Pinpoint the cell where the given text exists, returning its [x, y] midpoint coordinate. 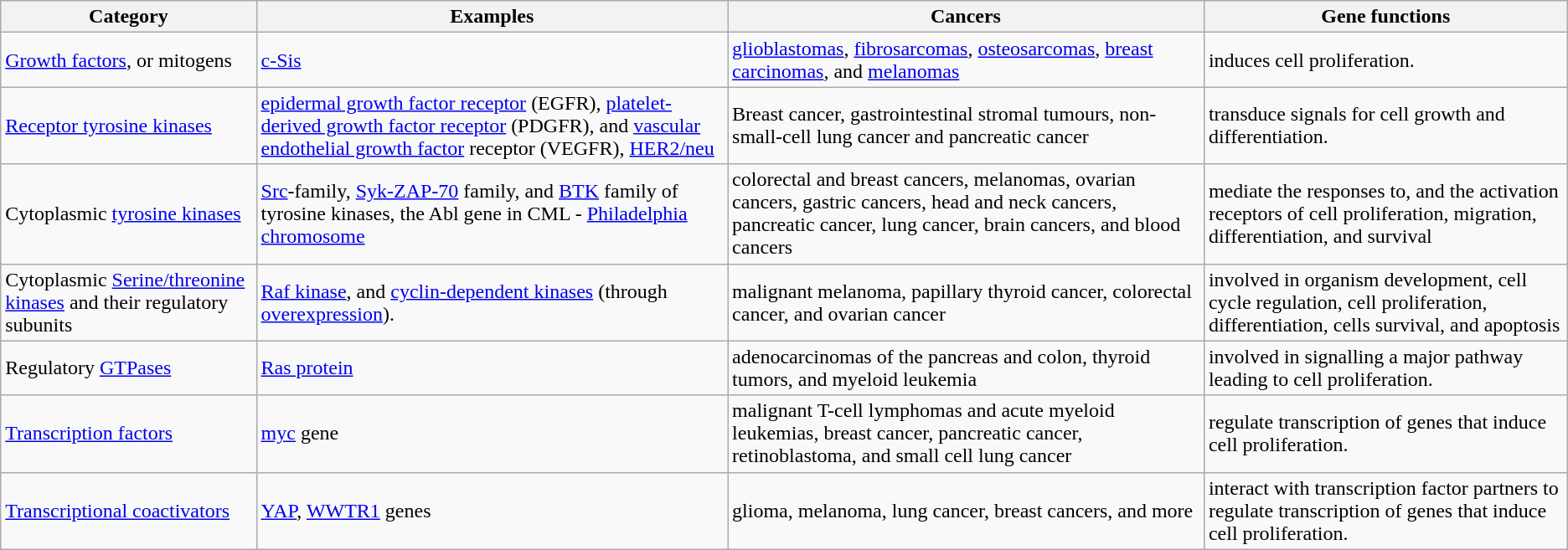
Examples [492, 17]
Raf kinase, and cyclin-dependent kinases (through overexpression). [492, 302]
Receptor tyrosine kinases [129, 126]
Breast cancer, gastrointestinal stromal tumours, non-small-cell lung cancer and pancreatic cancer [967, 126]
Ras protein [492, 368]
transduce signals for cell growth and differentiation. [1385, 126]
Cytoplasmic tyrosine kinases [129, 214]
YAP, WWTR1 genes [492, 511]
myc gene [492, 434]
interact with transcription factor partners to regulate transcription of genes that induce cell proliferation. [1385, 511]
Cytoplasmic Serine/threonine kinases and their regulatory subunits [129, 302]
Growth factors, or mitogens [129, 60]
Category [129, 17]
Regulatory GTPases [129, 368]
Transcriptional coactivators [129, 511]
regulate transcription of genes that induce cell proliferation. [1385, 434]
glioblastomas, fibrosarcomas, osteosarcomas, breast carcinomas, and melanomas [967, 60]
Transcription factors [129, 434]
Gene functions [1385, 17]
adenocarcinomas of the pancreas and colon, thyroid tumors, and myeloid leukemia [967, 368]
c-Sis [492, 60]
malignant melanoma, papillary thyroid cancer, colorectal cancer, and ovarian cancer [967, 302]
malignant T-cell lymphomas and acute myeloid leukemias, breast cancer, pancreatic cancer, retinoblastoma, and small cell lung cancer [967, 434]
mediate the responses to, and the activation receptors of cell proliferation, migration, differentiation, and survival [1385, 214]
induces cell proliferation. [1385, 60]
glioma, melanoma, lung cancer, breast cancers, and more [967, 511]
involved in signalling a major pathway leading to cell proliferation. [1385, 368]
Src-family, Syk-ZAP-70 family, and BTK family of tyrosine kinases, the Abl gene in CML - Philadelphia chromosome [492, 214]
involved in organism development, cell cycle regulation, cell proliferation, differentiation, cells survival, and apoptosis [1385, 302]
Cancers [967, 17]
